Pinpoint the cell where the given text exists, returning its [X, Y] midpoint coordinate. 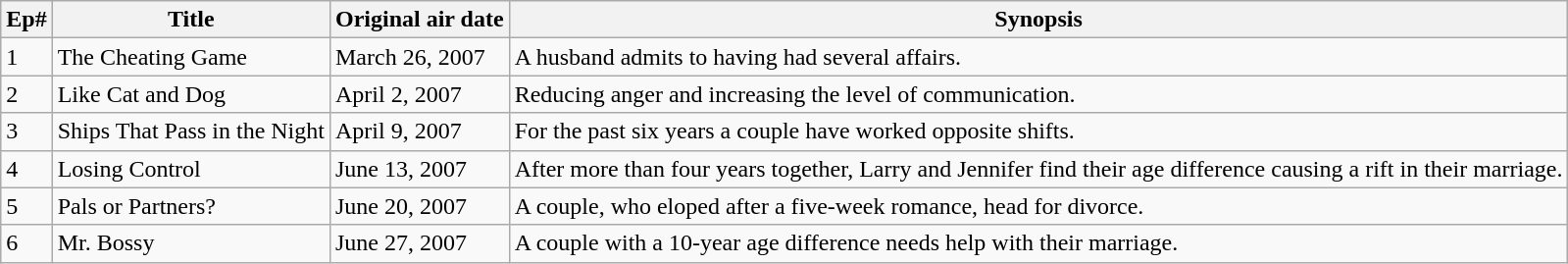
Ships That Pass in the Night [190, 132]
June 13, 2007 [420, 169]
Pals or Partners? [190, 206]
A couple with a 10-year age difference needs help with their marriage. [1038, 243]
Reducing anger and increasing the level of communication. [1038, 94]
June 20, 2007 [420, 206]
Ep# [26, 20]
A husband admits to having had several affairs. [1038, 57]
June 27, 2007 [420, 243]
6 [26, 243]
Losing Control [190, 169]
Original air date [420, 20]
1 [26, 57]
April 9, 2007 [420, 132]
For the past six years a couple have worked opposite shifts. [1038, 132]
The Cheating Game [190, 57]
After more than four years together, Larry and Jennifer find their age difference causing a rift in their marriage. [1038, 169]
April 2, 2007 [420, 94]
Like Cat and Dog [190, 94]
5 [26, 206]
Title [190, 20]
3 [26, 132]
Synopsis [1038, 20]
A couple, who eloped after a five-week romance, head for divorce. [1038, 206]
4 [26, 169]
March 26, 2007 [420, 57]
2 [26, 94]
Mr. Bossy [190, 243]
